Provide the [x, y] coordinate of the cell's center where the given text is located.  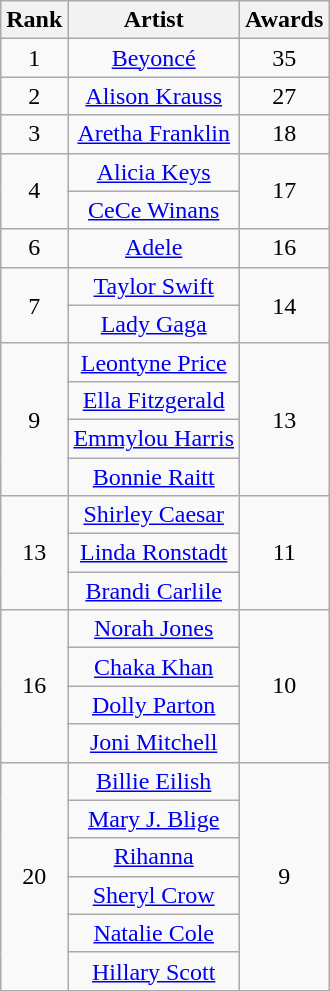
Leontyne Price [154, 362]
Rank [34, 20]
17 [284, 191]
Awards [284, 20]
Rihanna [154, 857]
Joni Mitchell [154, 743]
35 [284, 58]
Brandi Carlile [154, 591]
4 [34, 191]
Adele [154, 248]
Sheryl Crow [154, 895]
Alison Krauss [154, 96]
1 [34, 58]
Norah Jones [154, 629]
Hillary Scott [154, 971]
Taylor Swift [154, 286]
Billie Eilish [154, 781]
Chaka Khan [154, 667]
Beyoncé [154, 58]
7 [34, 305]
3 [34, 134]
27 [284, 96]
20 [34, 876]
18 [284, 134]
Mary J. Blige [154, 819]
Dolly Parton [154, 705]
Alicia Keys [154, 172]
10 [284, 686]
CeCe Winans [154, 210]
Linda Ronstadt [154, 553]
6 [34, 248]
Shirley Caesar [154, 515]
Emmylou Harris [154, 438]
Aretha Franklin [154, 134]
Natalie Cole [154, 933]
Ella Fitzgerald [154, 400]
Bonnie Raitt [154, 477]
Artist [154, 20]
2 [34, 96]
14 [284, 305]
11 [284, 553]
Lady Gaga [154, 324]
